Identify which cell holds the provided text, then report its (x, y) central coordinate. 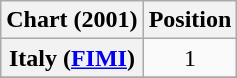
1 (190, 58)
Position (190, 20)
Italy (FIMI) (72, 58)
Chart (2001) (72, 20)
